Search for the cell housing the specified text and yield its [x, y] center coordinate. 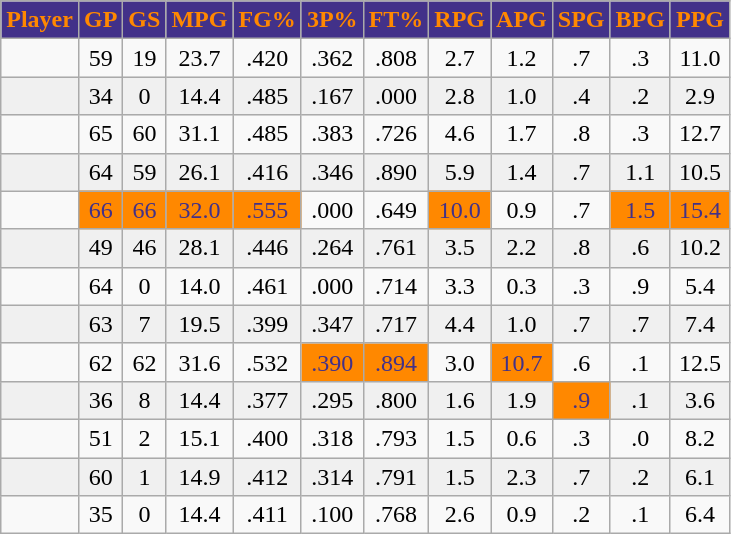
12.5 [700, 362]
2.6 [460, 515]
15.1 [200, 438]
.890 [396, 172]
35 [100, 515]
49 [100, 248]
.726 [396, 134]
34 [100, 96]
7.4 [700, 324]
.808 [396, 58]
15.4 [700, 210]
PPG [700, 20]
14.9 [200, 477]
.399 [267, 324]
.377 [267, 400]
GP [100, 20]
2.9 [700, 96]
.100 [332, 515]
GS [144, 20]
.167 [332, 96]
.318 [332, 438]
.791 [396, 477]
RPG [460, 20]
1.1 [640, 172]
.894 [396, 362]
31.1 [200, 134]
BPG [640, 20]
.4 [581, 96]
5.9 [460, 172]
.649 [396, 210]
.555 [267, 210]
19 [144, 58]
FT% [396, 20]
1.9 [522, 400]
2.3 [522, 477]
31.6 [200, 362]
8 [144, 400]
3.6 [700, 400]
23.7 [200, 58]
APG [522, 20]
3P% [332, 20]
FG% [267, 20]
.383 [332, 134]
36 [100, 400]
.800 [396, 400]
4.4 [460, 324]
51 [100, 438]
10.2 [700, 248]
.768 [396, 515]
.717 [396, 324]
2.2 [522, 248]
2.7 [460, 58]
.314 [332, 477]
5.4 [700, 286]
63 [100, 324]
.714 [396, 286]
1.4 [522, 172]
.793 [396, 438]
28.1 [200, 248]
.346 [332, 172]
10.5 [700, 172]
14.0 [200, 286]
.411 [267, 515]
.532 [267, 362]
.400 [267, 438]
7 [144, 324]
.390 [332, 362]
.295 [332, 400]
3.5 [460, 248]
2.8 [460, 96]
MPG [200, 20]
10.0 [460, 210]
.412 [267, 477]
32.0 [200, 210]
1 [144, 477]
0.6 [522, 438]
10.7 [522, 362]
.0 [640, 438]
.461 [267, 286]
65 [100, 134]
SPG [581, 20]
3.0 [460, 362]
1.6 [460, 400]
.362 [332, 58]
Player [40, 20]
.264 [332, 248]
11.0 [700, 58]
4.6 [460, 134]
3.3 [460, 286]
26.1 [200, 172]
19.5 [200, 324]
.420 [267, 58]
2 [144, 438]
.347 [332, 324]
8.2 [700, 438]
46 [144, 248]
6.1 [700, 477]
.416 [267, 172]
.761 [396, 248]
1.7 [522, 134]
6.4 [700, 515]
.446 [267, 248]
0.3 [522, 286]
1.2 [522, 58]
12.7 [700, 134]
